Detect which cell encompasses the target text, then output its (x, y) center coordinate. 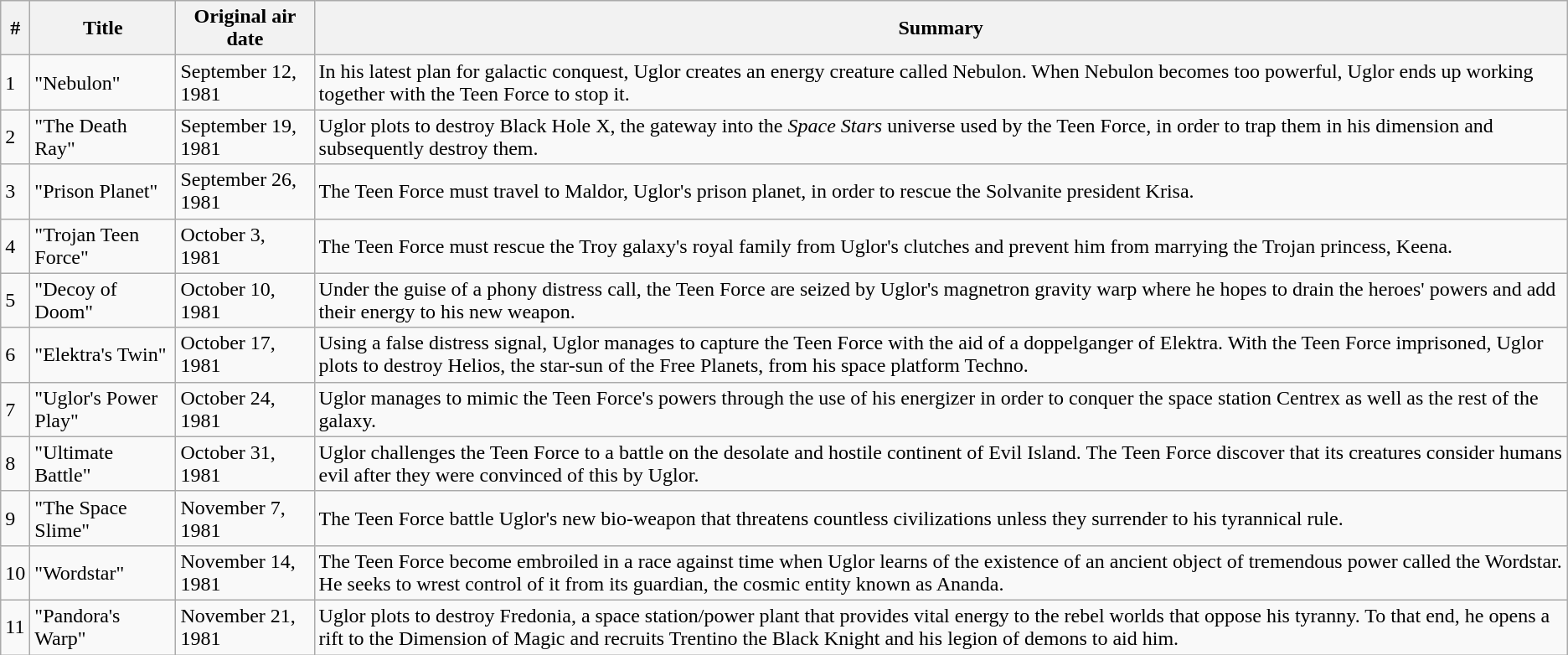
Title (103, 28)
The Teen Force must rescue the Troy galaxy's royal family from Uglor's clutches and prevent him from marrying the Trojan princess, Keena. (941, 246)
October 24, 1981 (245, 409)
"Decoy of Doom" (103, 300)
"Pandora's Warp" (103, 627)
"Wordstar" (103, 573)
6 (15, 355)
Original air date (245, 28)
"Elektra's Twin" (103, 355)
October 3, 1981 (245, 246)
September 12, 1981 (245, 82)
October 31, 1981 (245, 464)
10 (15, 573)
8 (15, 464)
September 26, 1981 (245, 191)
9 (15, 518)
"Prison Planet" (103, 191)
5 (15, 300)
2 (15, 137)
"Trojan Teen Force" (103, 246)
# (15, 28)
"Ultimate Battle" (103, 464)
November 21, 1981 (245, 627)
The Teen Force battle Uglor's new bio-weapon that threatens countless civilizations unless they surrender to his tyrannical rule. (941, 518)
7 (15, 409)
September 19, 1981 (245, 137)
4 (15, 246)
The Teen Force must travel to Maldor, Uglor's prison planet, in order to rescue the Solvanite president Krisa. (941, 191)
3 (15, 191)
"The Death Ray" (103, 137)
October 10, 1981 (245, 300)
"The Space Slime" (103, 518)
1 (15, 82)
October 17, 1981 (245, 355)
November 14, 1981 (245, 573)
"Nebulon" (103, 82)
November 7, 1981 (245, 518)
11 (15, 627)
"Uglor's Power Play" (103, 409)
Summary (941, 28)
